Determine the (x, y) coordinate at the center of the cell enclosing the given text.  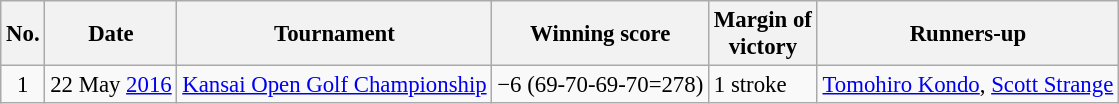
Tournament (334, 34)
1 (23, 85)
1 stroke (764, 85)
No. (23, 34)
Margin ofvictory (764, 34)
22 May 2016 (111, 85)
Winning score (600, 34)
Tomohiro Kondo, Scott Strange (968, 85)
Kansai Open Golf Championship (334, 85)
Date (111, 34)
Runners-up (968, 34)
−6 (69-70-69-70=278) (600, 85)
